Search for the cell housing the specified text and yield its (X, Y) center coordinate. 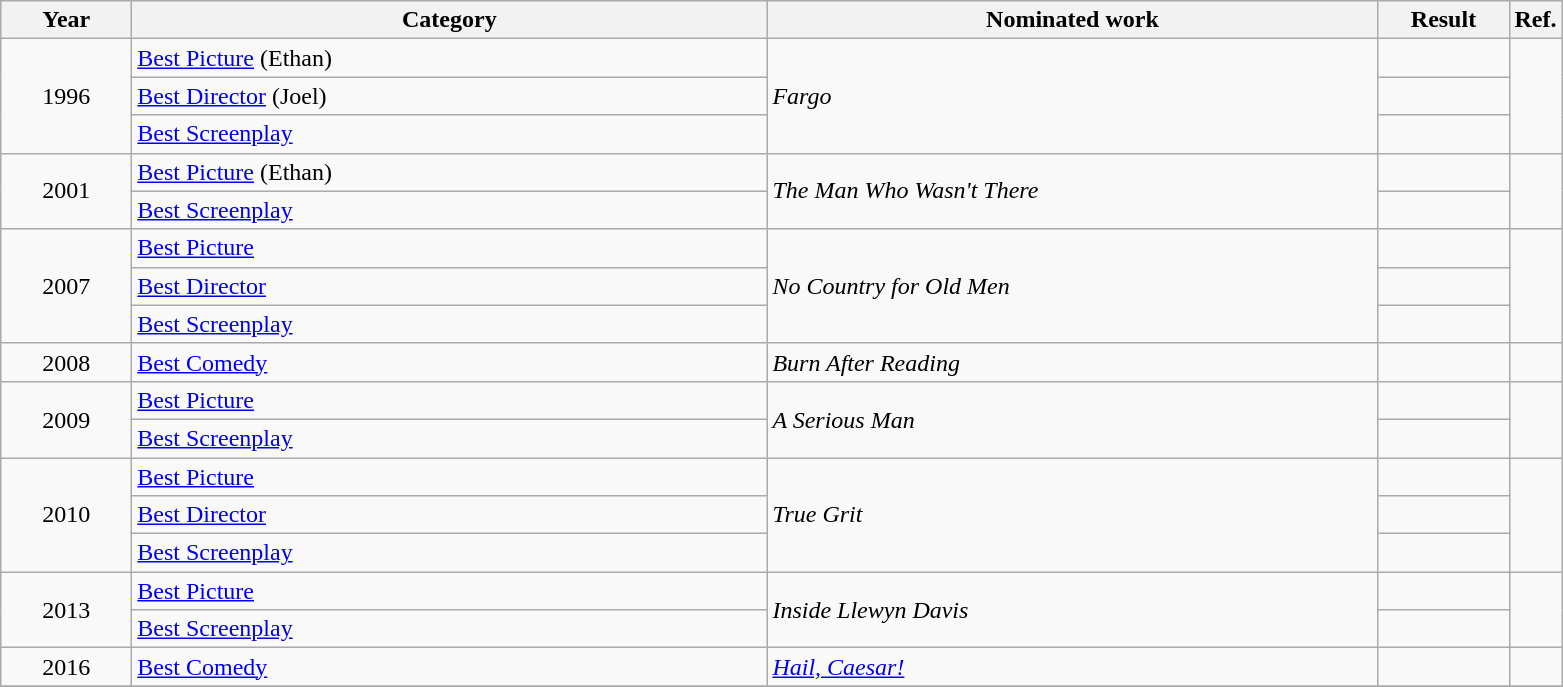
Burn After Reading (1072, 362)
2010 (66, 515)
2013 (66, 610)
2016 (66, 667)
Fargo (1072, 96)
2008 (66, 362)
Best Director (Joel) (450, 96)
Result (1444, 20)
Hail, Caesar! (1072, 667)
Nominated work (1072, 20)
Inside Llewyn Davis (1072, 610)
2001 (66, 191)
Ref. (1536, 20)
2007 (66, 286)
True Grit (1072, 515)
Year (66, 20)
No Country for Old Men (1072, 286)
A Serious Man (1072, 419)
1996 (66, 96)
2009 (66, 419)
Category (450, 20)
The Man Who Wasn't There (1072, 191)
